Identify which cell holds the provided text, then report its [X, Y] central coordinate. 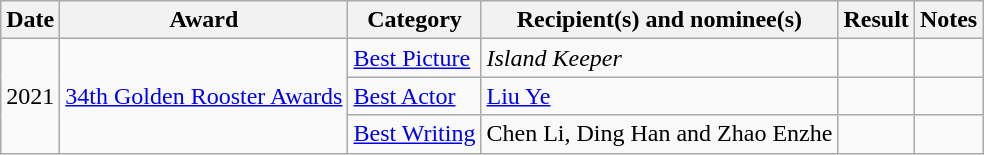
Best Writing [414, 134]
Island Keeper [660, 58]
Best Actor [414, 96]
Result [876, 20]
Notes [948, 20]
Award [204, 20]
2021 [30, 96]
Chen Li, Ding Han and Zhao Enzhe [660, 134]
Recipient(s) and nominee(s) [660, 20]
34th Golden Rooster Awards [204, 96]
Date [30, 20]
Category [414, 20]
Best Picture [414, 58]
Liu Ye [660, 96]
